Scan for the cell matching the given text and deliver its (x, y) coordinate at center. 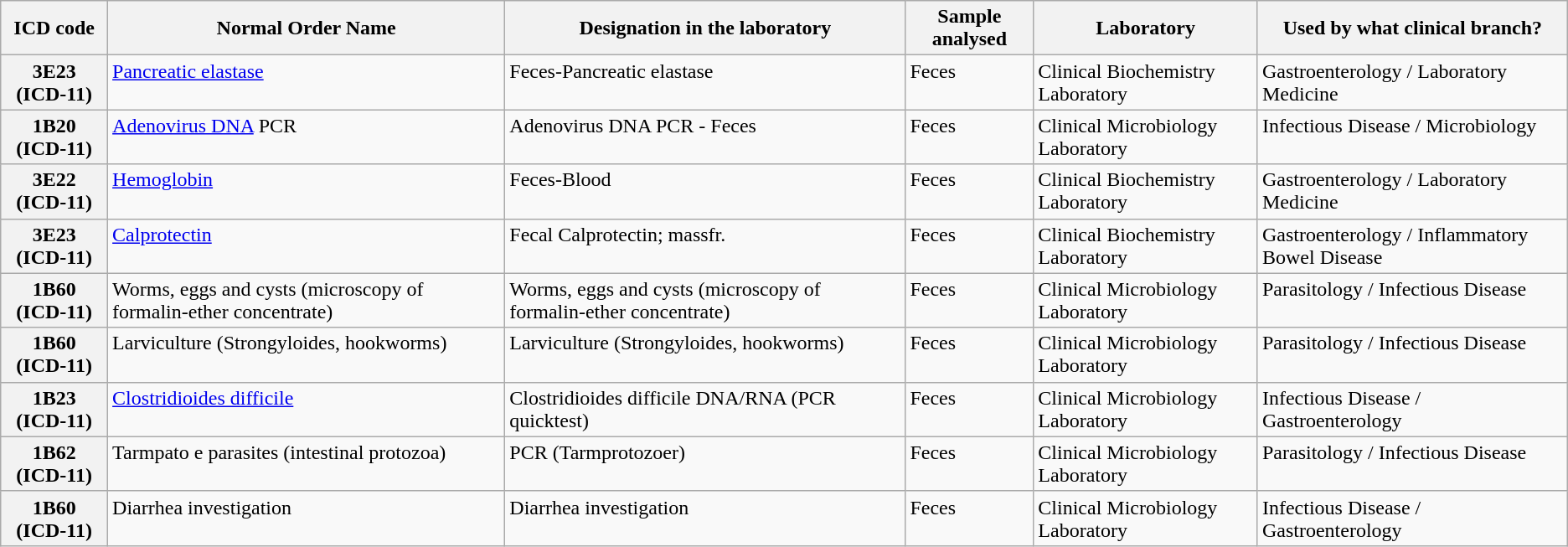
1B62 (ICD-11) (54, 464)
Sample analysed (970, 28)
Feces-Blood (705, 191)
Designation in the laboratory (705, 28)
Infectious Disease / Microbiology (1412, 137)
Fecal Calprotectin; massfr. (705, 246)
1B20 (ICD-11) (54, 137)
Tarmpato e parasites (intestinal protozoa) (307, 464)
Clostridioides difficile (307, 409)
PCR (Tarmprotozoer) (705, 464)
3E22 (ICD-11) (54, 191)
Adenovirus DNA PCR - Feces (705, 137)
Adenovirus DNA PCR (307, 137)
Hemoglobin (307, 191)
Used by what clinical branch? (1412, 28)
Gastroenterology / Inflammatory Bowel Disease (1412, 246)
Calprotectin (307, 246)
Laboratory (1146, 28)
Feces-Pancreatic elastase (705, 82)
ICD code (54, 28)
Pancreatic elastase (307, 82)
Clostridioides difficile DNA/RNA (PCR quicktest) (705, 409)
Normal Order Name (307, 28)
1B23 (ICD-11) (54, 409)
